From the cell containing the given text, extract its center point as (x, y) coordinate. 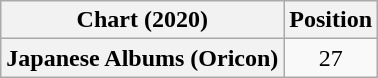
Chart (2020) (142, 20)
Position (331, 20)
Japanese Albums (Oricon) (142, 58)
27 (331, 58)
